Locate the cell with the specified text and output its (x, y) center coordinate. 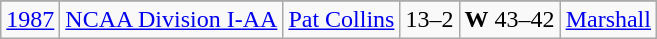
W 43–42 (510, 20)
NCAA Division I-AA (172, 20)
13–2 (430, 20)
Pat Collins (342, 20)
1987 (30, 20)
Marshall (608, 20)
